Extract the (X, Y) coordinate from the center of the cell holding the provided text.  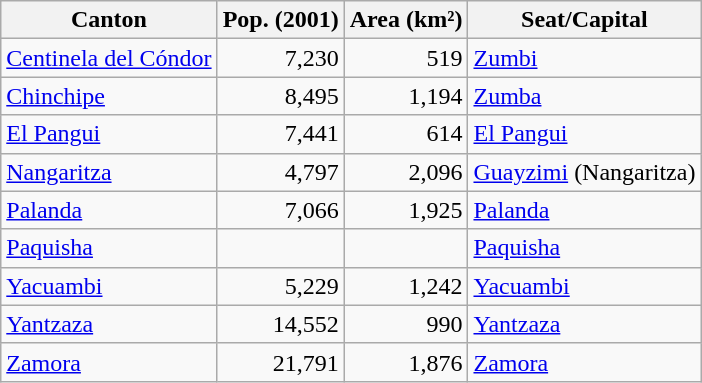
Chinchipe (109, 96)
Pop. (2001) (280, 20)
Nangaritza (109, 172)
990 (406, 324)
2,096 (406, 172)
14,552 (280, 324)
Area (km²) (406, 20)
1,242 (406, 286)
Zumbi (584, 58)
1,925 (406, 210)
Zumba (584, 96)
8,495 (280, 96)
Guayzimi (Nangaritza) (584, 172)
5,229 (280, 286)
Seat/Capital (584, 20)
4,797 (280, 172)
1,194 (406, 96)
Canton (109, 20)
Centinela del Cóndor (109, 58)
519 (406, 58)
7,441 (280, 134)
7,066 (280, 210)
21,791 (280, 362)
7,230 (280, 58)
1,876 (406, 362)
614 (406, 134)
